Search for the cell housing the specified text and yield its (X, Y) center coordinate. 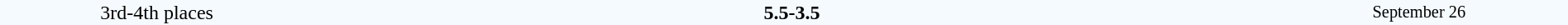
3rd-4th places (157, 12)
5.5-3.5 (791, 12)
September 26 (1419, 12)
